Determine the (x, y) coordinate at the center of the cell enclosing the given text.  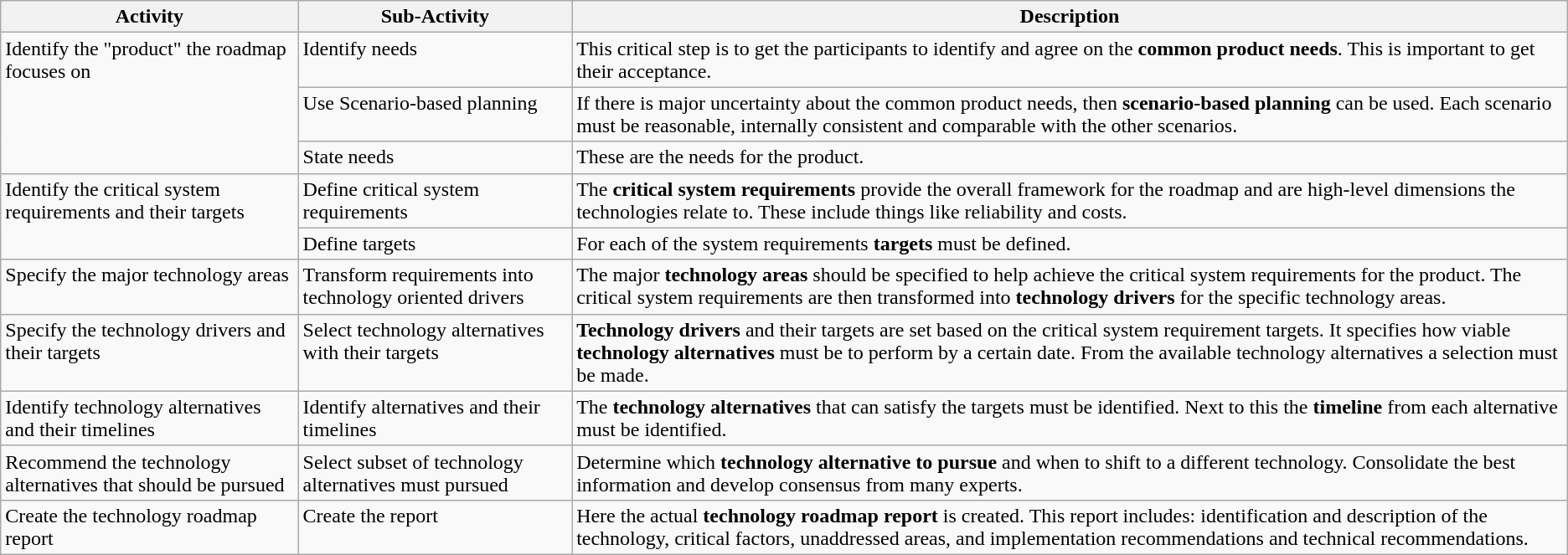
These are the needs for the product. (1070, 157)
Sub-Activity (436, 17)
Use Scenario-based planning (436, 114)
For each of the system requirements targets must be defined. (1070, 244)
Create the report (436, 527)
The technology alternatives that can satisfy the targets must be identified. Next to this the timeline from each alternative must be identified. (1070, 419)
Identify alternatives and their timelines (436, 419)
Specify the major technology areas (149, 286)
Identify the "product" the roadmap focuses on (149, 103)
Transform requirements into technology oriented drivers (436, 286)
Select technology alternatives with their targets (436, 352)
Activity (149, 17)
Identify technology alternatives and their timelines (149, 419)
Create the technology roadmap report (149, 527)
Recommend the technology alternatives that should be pursued (149, 472)
Define targets (436, 244)
State needs (436, 157)
Identify needs (436, 60)
Description (1070, 17)
This critical step is to get the participants to identify and agree on the common product needs. This is important to get their acceptance. (1070, 60)
Define critical system requirements (436, 201)
Identify the critical system requirements and their targets (149, 216)
Specify the technology drivers and their targets (149, 352)
Select subset of technology alternatives must pursued (436, 472)
